Determine the [x, y] coordinate at the center of the cell enclosing the given text.  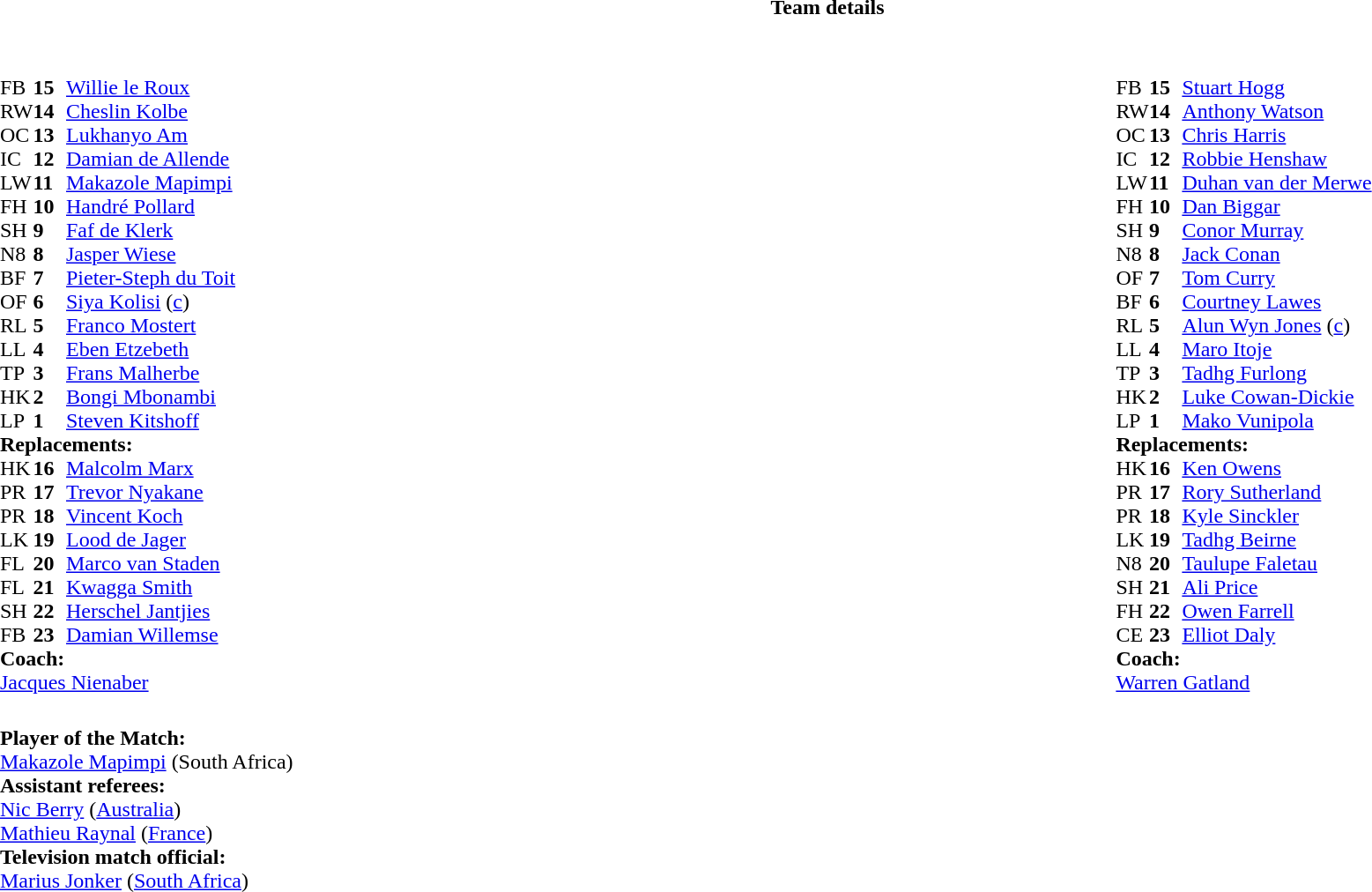
Ali Price [1276, 587]
Alun Wyn Jones (c) [1276, 326]
Siya Kolisi (c) [151, 301]
Cheslin Kolbe [151, 111]
Vincent Koch [151, 517]
Steven Kitshoff [151, 421]
Jasper Wiese [151, 254]
Tom Curry [1276, 279]
Luke Cowan-Dickie [1276, 397]
Anthony Watson [1276, 111]
Faf de Klerk [151, 231]
Trevor Nyakane [151, 492]
Conor Murray [1276, 231]
Dan Biggar [1276, 206]
Tadhg Beirne [1276, 539]
CE [1132, 635]
Duhan van der Merwe [1276, 183]
Stuart Hogg [1276, 88]
Robbie Henshaw [1276, 159]
Rory Sutherland [1276, 492]
Chris Harris [1276, 136]
Frans Malherbe [151, 374]
Marco van Staden [151, 564]
Eben Etzebeth [151, 349]
Kwagga Smith [151, 587]
Owen Farrell [1276, 612]
Malcolm Marx [151, 469]
Makazole Mapimpi [151, 183]
Handré Pollard [151, 206]
Lukhanyo Am [151, 136]
Ken Owens [1276, 469]
Damian de Allende [151, 159]
Jacques Nienaber [118, 682]
Taulupe Faletau [1276, 564]
Warren Gatland [1243, 682]
Tadhg Furlong [1276, 374]
Elliot Daly [1276, 635]
Franco Mostert [151, 326]
Jack Conan [1276, 254]
Bongi Mbonambi [151, 397]
Lood de Jager [151, 539]
Herschel Jantjies [151, 612]
Damian Willemse [151, 635]
Maro Itoje [1276, 349]
Kyle Sinckler [1276, 517]
Courtney Lawes [1276, 301]
Pieter-Steph du Toit [151, 279]
Mako Vunipola [1276, 421]
Willie le Roux [151, 88]
